Extract the [X, Y] coordinate from the center of the cell holding the provided text.  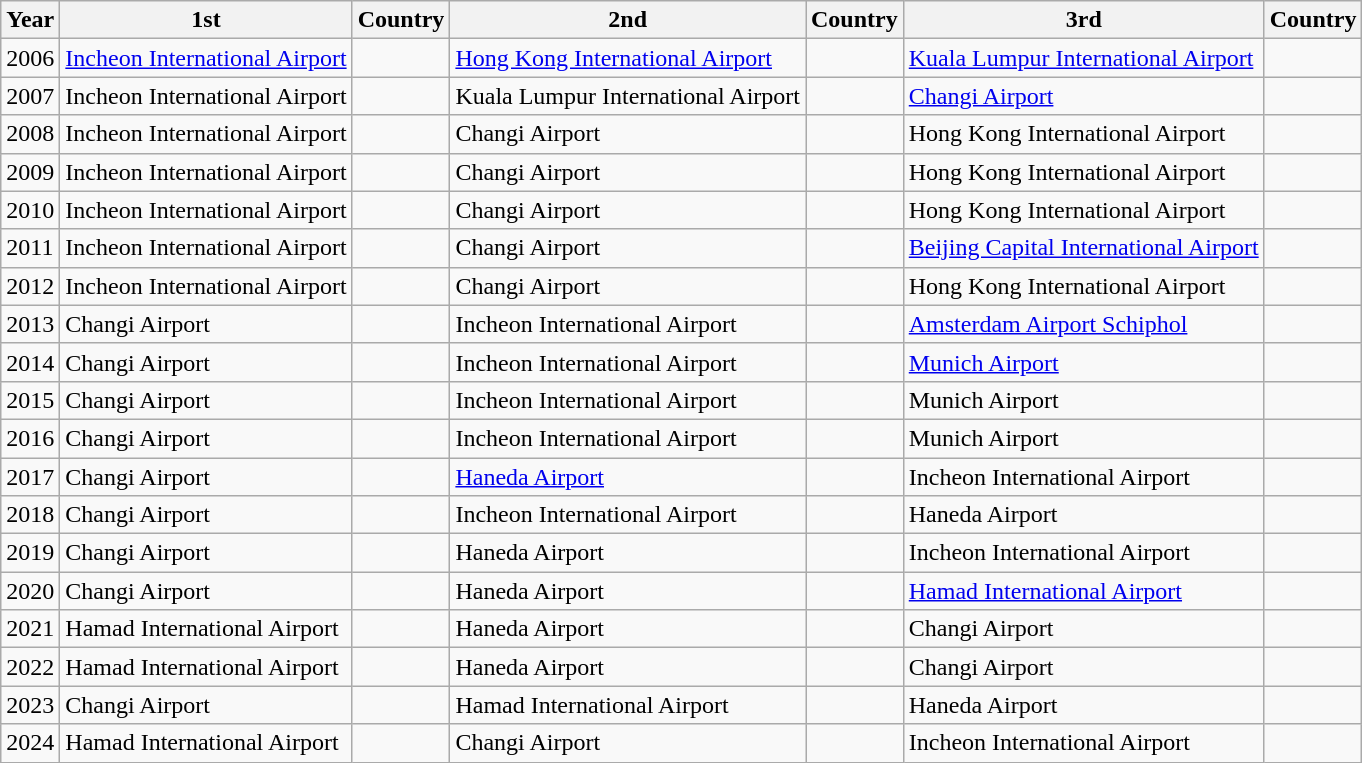
2024 [30, 743]
2009 [30, 172]
2022 [30, 667]
2016 [30, 438]
2017 [30, 477]
Amsterdam Airport Schiphol [1084, 324]
1st [206, 20]
2013 [30, 324]
2012 [30, 286]
2018 [30, 515]
2008 [30, 134]
2006 [30, 58]
3rd [1084, 20]
2nd [628, 20]
2023 [30, 705]
2007 [30, 96]
2021 [30, 629]
Year [30, 20]
Beijing Capital International Airport [1084, 248]
2015 [30, 400]
2014 [30, 362]
2019 [30, 553]
2010 [30, 210]
2020 [30, 591]
2011 [30, 248]
